Find where the given text appears and provide that cell's center as (X, Y) coordinate. 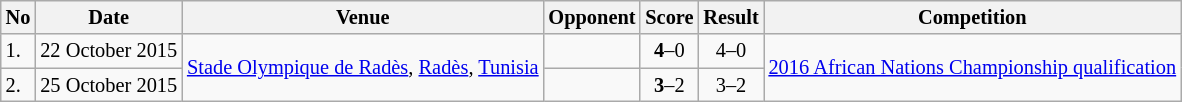
Date (108, 17)
Opponent (592, 17)
No (18, 17)
Score (669, 17)
Stade Olympique de Radès, Radès, Tunisia (362, 68)
2. (18, 85)
22 October 2015 (108, 51)
Result (730, 17)
Competition (972, 17)
1. (18, 51)
2016 African Nations Championship qualification (972, 68)
Venue (362, 17)
25 October 2015 (108, 85)
